Determine the (X, Y) coordinate at the center of the cell enclosing the given text.  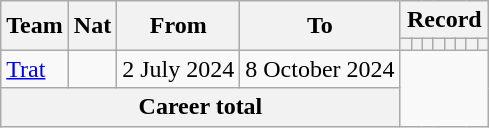
From (178, 26)
Trat (35, 69)
8 October 2024 (320, 69)
Nat (92, 26)
2 July 2024 (178, 69)
To (320, 26)
Team (35, 26)
Career total (200, 107)
Record (444, 20)
